Locate the cell with the specified text and output its [x, y] center coordinate. 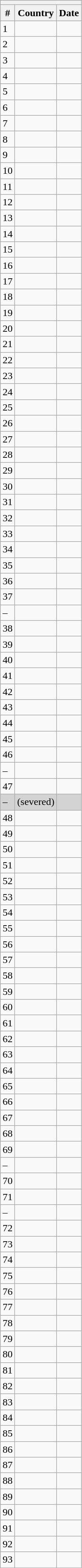
38 [7, 628]
57 [7, 960]
14 [7, 234]
88 [7, 1481]
35 [7, 565]
44 [7, 723]
23 [7, 376]
36 [7, 581]
19 [7, 313]
56 [7, 944]
85 [7, 1433]
82 [7, 1386]
54 [7, 912]
53 [7, 897]
37 [7, 597]
34 [7, 549]
61 [7, 1023]
87 [7, 1465]
83 [7, 1402]
66 [7, 1102]
75 [7, 1276]
86 [7, 1449]
62 [7, 1039]
79 [7, 1339]
3 [7, 60]
18 [7, 297]
43 [7, 707]
68 [7, 1133]
(severed) [36, 802]
5 [7, 92]
6 [7, 107]
77 [7, 1307]
8 [7, 139]
55 [7, 928]
24 [7, 391]
21 [7, 344]
22 [7, 360]
4 [7, 76]
2 [7, 44]
89 [7, 1497]
81 [7, 1370]
28 [7, 455]
92 [7, 1544]
13 [7, 218]
80 [7, 1354]
Date [69, 13]
33 [7, 534]
30 [7, 486]
32 [7, 518]
10 [7, 170]
15 [7, 250]
59 [7, 992]
# [7, 13]
74 [7, 1260]
25 [7, 407]
29 [7, 471]
31 [7, 502]
20 [7, 328]
16 [7, 265]
73 [7, 1244]
52 [7, 881]
51 [7, 865]
41 [7, 676]
Country [36, 13]
47 [7, 786]
71 [7, 1196]
72 [7, 1228]
48 [7, 818]
1 [7, 29]
40 [7, 660]
7 [7, 123]
42 [7, 691]
11 [7, 186]
50 [7, 849]
60 [7, 1007]
93 [7, 1560]
91 [7, 1528]
39 [7, 644]
9 [7, 155]
76 [7, 1291]
67 [7, 1118]
64 [7, 1070]
84 [7, 1417]
46 [7, 755]
70 [7, 1181]
26 [7, 423]
63 [7, 1055]
78 [7, 1323]
58 [7, 976]
65 [7, 1086]
45 [7, 739]
49 [7, 834]
12 [7, 202]
27 [7, 439]
90 [7, 1512]
69 [7, 1149]
17 [7, 281]
